From the cell containing the given text, extract its center point as (X, Y) coordinate. 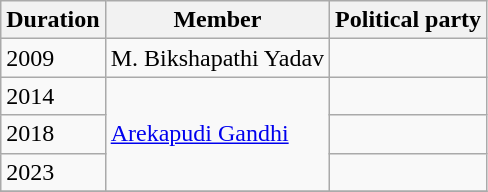
Duration (53, 20)
2018 (53, 134)
M. Bikshapathi Yadav (217, 58)
Arekapudi Gandhi (217, 134)
2014 (53, 96)
2023 (53, 172)
2009 (53, 58)
Member (217, 20)
Political party (408, 20)
